From the cell containing the given text, extract its center point as [x, y] coordinate. 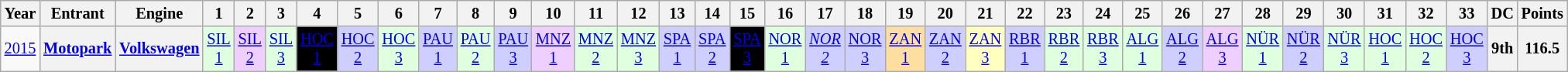
MNZ3 [638, 49]
NOR3 [866, 49]
PAU1 [438, 49]
SIL2 [250, 49]
SIL1 [218, 49]
NOR1 [785, 49]
12 [638, 13]
SPA3 [746, 49]
ZAN3 [986, 49]
21 [986, 13]
17 [825, 13]
30 [1344, 13]
9th [1502, 49]
23 [1064, 13]
32 [1426, 13]
Year [20, 13]
ALG1 [1143, 49]
6 [400, 13]
ZAN2 [945, 49]
26 [1182, 13]
19 [905, 13]
8 [475, 13]
NÜR3 [1344, 49]
11 [596, 13]
ALG3 [1223, 49]
SPA1 [677, 49]
13 [677, 13]
Motopark [77, 49]
ALG2 [1182, 49]
Points [1542, 13]
DC [1502, 13]
116.5 [1542, 49]
22 [1024, 13]
27 [1223, 13]
NOR2 [825, 49]
33 [1467, 13]
31 [1384, 13]
PAU2 [475, 49]
SPA2 [712, 49]
16 [785, 13]
RBR3 [1103, 49]
3 [281, 13]
RBR1 [1024, 49]
ZAN1 [905, 49]
25 [1143, 13]
24 [1103, 13]
5 [358, 13]
29 [1304, 13]
15 [746, 13]
2015 [20, 49]
Entrant [77, 13]
2 [250, 13]
Volkswagen [160, 49]
SIL3 [281, 49]
MNZ1 [553, 49]
4 [317, 13]
1 [218, 13]
PAU3 [513, 49]
RBR2 [1064, 49]
NÜR2 [1304, 49]
20 [945, 13]
Engine [160, 13]
9 [513, 13]
18 [866, 13]
NÜR1 [1262, 49]
14 [712, 13]
28 [1262, 13]
MNZ2 [596, 49]
7 [438, 13]
10 [553, 13]
